Search for the cell housing the specified text and yield its [x, y] center coordinate. 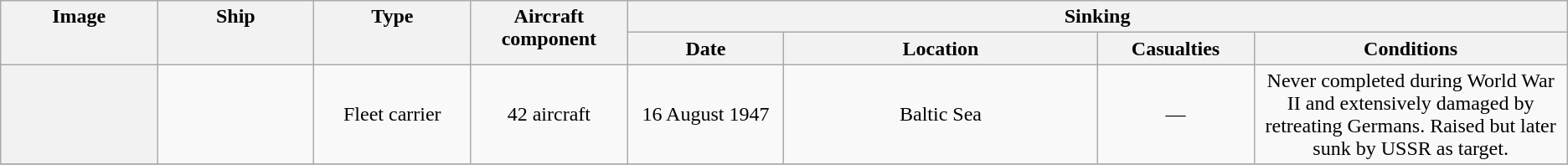
Location [941, 49]
Ship [236, 33]
Casualties [1176, 49]
Image [79, 33]
Aircraft component [549, 33]
Baltic Sea [941, 114]
Fleet carrier [392, 114]
42 aircraft [549, 114]
16 August 1947 [705, 114]
— [1176, 114]
Date [705, 49]
Type [392, 33]
Conditions [1411, 49]
Never completed during World War II and extensively damaged by retreating Germans. Raised but later sunk by USSR as target. [1411, 114]
Sinking [1097, 17]
